For the text-containing cell, return its midpoint in [x, y] coordinate format. 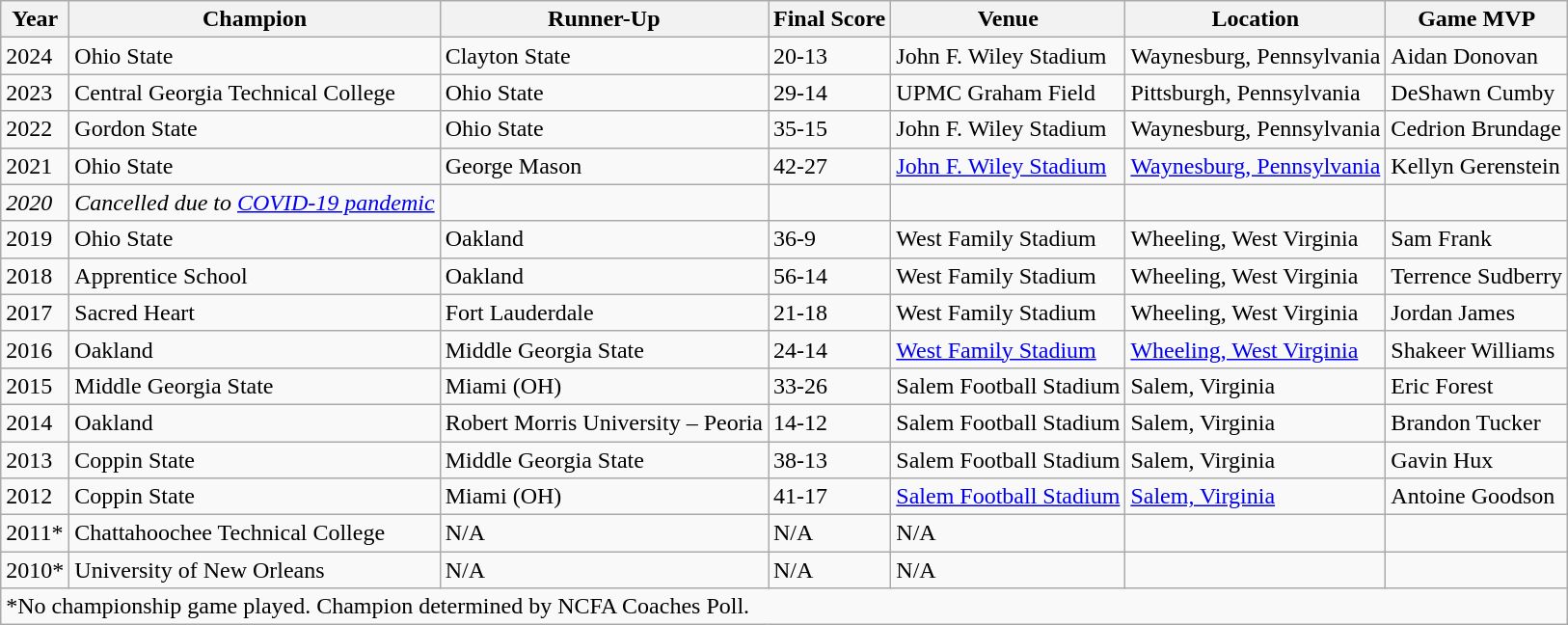
Champion [255, 19]
20-13 [829, 56]
41-17 [829, 497]
35-15 [829, 129]
Antoine Goodson [1477, 497]
Central Georgia Technical College [255, 93]
2012 [35, 497]
Clayton State [604, 56]
*No championship game played. Champion determined by NCFA Coaches Poll. [785, 607]
Shakeer Williams [1477, 349]
2015 [35, 386]
2018 [35, 276]
38-13 [829, 460]
21-18 [829, 312]
Venue [1009, 19]
2019 [35, 239]
Chattahoochee Technical College [255, 533]
2024 [35, 56]
University of New Orleans [255, 570]
2013 [35, 460]
2011* [35, 533]
Brandon Tucker [1477, 422]
Final Score [829, 19]
Runner-Up [604, 19]
Gavin Hux [1477, 460]
George Mason [604, 166]
2023 [35, 93]
56-14 [829, 276]
Fort Lauderdale [604, 312]
Sacred Heart [255, 312]
36-9 [829, 239]
33-26 [829, 386]
29-14 [829, 93]
2022 [35, 129]
2014 [35, 422]
Terrence Sudberry [1477, 276]
Year [35, 19]
2010* [35, 570]
2020 [35, 203]
14-12 [829, 422]
DeShawn Cumby [1477, 93]
Sam Frank [1477, 239]
Location [1256, 19]
Apprentice School [255, 276]
Robert Morris University – Peoria [604, 422]
42-27 [829, 166]
UPMC Graham Field [1009, 93]
Cedrion Brundage [1477, 129]
Pittsburgh, Pennsylvania [1256, 93]
2016 [35, 349]
Eric Forest [1477, 386]
2021 [35, 166]
Jordan James [1477, 312]
Aidan Donovan [1477, 56]
Game MVP [1477, 19]
Gordon State [255, 129]
2017 [35, 312]
Kellyn Gerenstein [1477, 166]
24-14 [829, 349]
Cancelled due to COVID-19 pandemic [255, 203]
